Identify which cell holds the provided text, then report its (x, y) central coordinate. 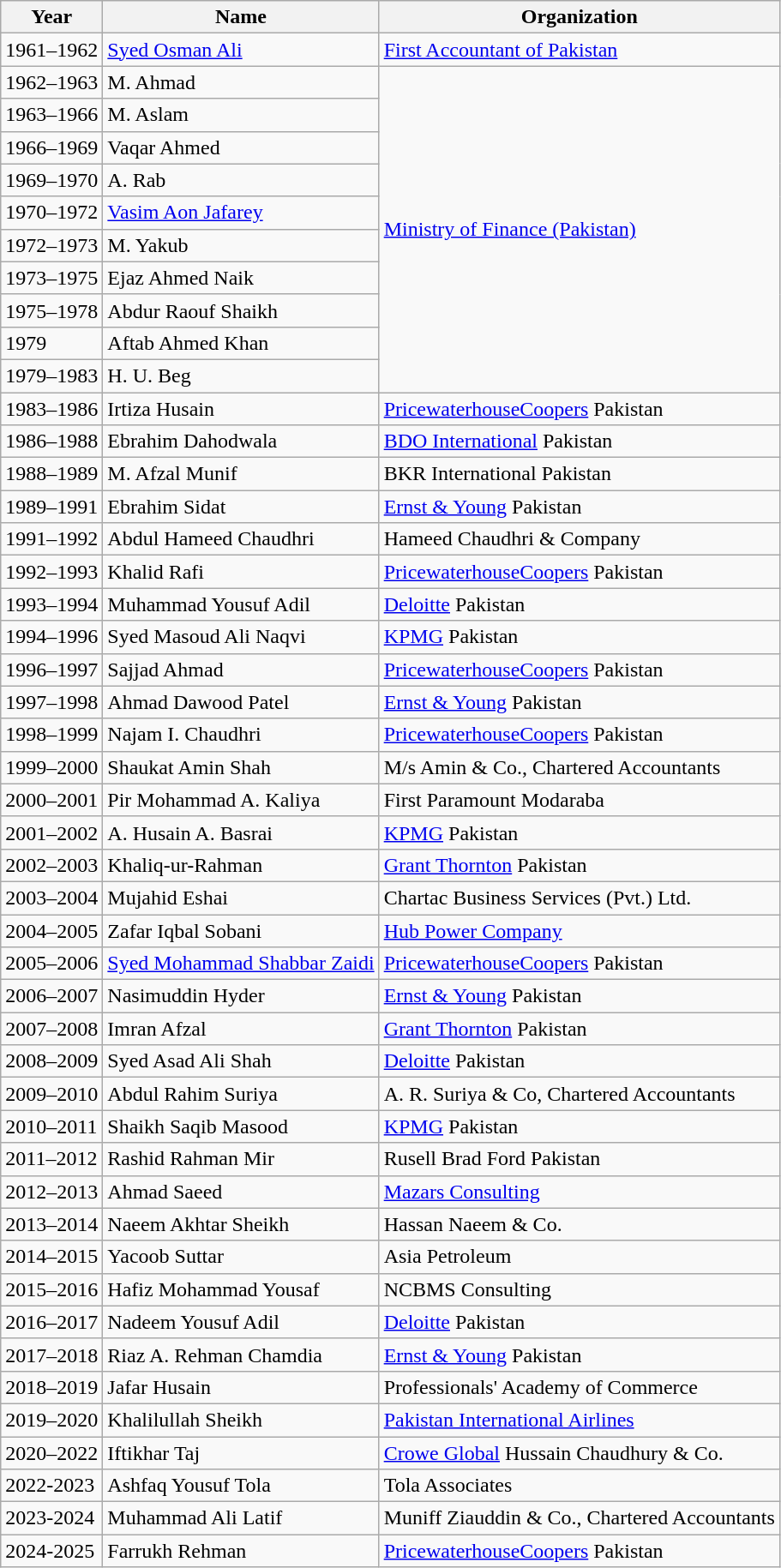
Ebrahim Sidat (241, 507)
2003–2004 (51, 898)
1991–1992 (51, 539)
NCBMS Consulting (580, 1289)
M. Afzal Munif (241, 474)
Crowe Global Hussain Chaudhury & Co. (580, 1453)
Chartac Business Services (Pvt.) Ltd. (580, 898)
Ejaz Ahmed Naik (241, 278)
1996–1997 (51, 670)
Vasim Aon Jafarey (241, 213)
First Accountant of Pakistan (580, 50)
Tola Associates (580, 1486)
1962–1963 (51, 82)
2024-2025 (51, 1551)
1994–1996 (51, 637)
1998–1999 (51, 735)
Mazars Consulting (580, 1192)
Year (51, 17)
Asia Petroleum (580, 1257)
Nadeem Yousuf Adil (241, 1322)
Name (241, 17)
2017–2018 (51, 1355)
2015–2016 (51, 1289)
2004–2005 (51, 930)
Pakistan International Airlines (580, 1420)
1970–1972 (51, 213)
Syed Masoud Ali Naqvi (241, 637)
Jafar Husain (241, 1387)
1992–1993 (51, 572)
Nasimuddin Hyder (241, 996)
Farrukh Rehman (241, 1551)
2014–2015 (51, 1257)
Ahmad Dawood Patel (241, 702)
2005–2006 (51, 964)
1986–1988 (51, 442)
A. Husain A. Basrai (241, 832)
Rusell Brad Ford Pakistan (580, 1159)
Syed Osman Ali (241, 50)
Ahmad Saeed (241, 1192)
Khaliq-ur-Rahman (241, 865)
2018–2019 (51, 1387)
1989–1991 (51, 507)
Muniff Ziauddin & Co., Chartered Accountants (580, 1518)
M/s Amin & Co., Chartered Accountants (580, 767)
Riaz A. Rehman Chamdia (241, 1355)
1961–1962 (51, 50)
2019–2020 (51, 1420)
M. Ahmad (241, 82)
1999–2000 (51, 767)
Muhammad Yousuf Adil (241, 604)
1963–1966 (51, 115)
1969–1970 (51, 180)
Syed Asad Ali Shah (241, 1061)
Irtiza Husain (241, 409)
Khalid Rafi (241, 572)
2011–2012 (51, 1159)
1983–1986 (51, 409)
1973–1975 (51, 278)
Abdul Hameed Chaudhri (241, 539)
Naeem Akhtar Sheikh (241, 1224)
M. Aslam (241, 115)
Hub Power Company (580, 930)
Abdul Rahim Suriya (241, 1094)
Muhammad Ali Latif (241, 1518)
First Paramount Modaraba (580, 800)
Pir Mohammad A. Kaliya (241, 800)
2010–2011 (51, 1126)
Ebrahim Dahodwala (241, 442)
1966–1969 (51, 147)
Najam I. Chaudhri (241, 735)
Rashid Rahman Mir (241, 1159)
2012–2013 (51, 1192)
2002–2003 (51, 865)
1988–1989 (51, 474)
Shaukat Amin Shah (241, 767)
Hafiz Mohammad Yousaf (241, 1289)
1993–1994 (51, 604)
Vaqar Ahmed (241, 147)
1972–1973 (51, 245)
1997–1998 (51, 702)
Ashfaq Yousuf Tola (241, 1486)
A. Rab (241, 180)
1979–1983 (51, 375)
2013–2014 (51, 1224)
Organization (580, 17)
Aftab Ahmed Khan (241, 343)
H. U. Beg (241, 375)
2016–2017 (51, 1322)
2009–2010 (51, 1094)
Iftikhar Taj (241, 1453)
Abdur Raouf Shaikh (241, 310)
1975–1978 (51, 310)
Shaikh Saqib Masood (241, 1126)
BKR International Pakistan (580, 474)
2020–2022 (51, 1453)
M. Yakub (241, 245)
Zafar Iqbal Sobani (241, 930)
2023-2024 (51, 1518)
BDO International Pakistan (580, 442)
Hassan Naeem & Co. (580, 1224)
2001–2002 (51, 832)
Ministry of Finance (Pakistan) (580, 230)
Khalilullah Sheikh (241, 1420)
Professionals' Academy of Commerce (580, 1387)
2000–2001 (51, 800)
Mujahid Eshai (241, 898)
2022-2023 (51, 1486)
Sajjad Ahmad (241, 670)
1979 (51, 343)
Hameed Chaudhri & Company (580, 539)
2006–2007 (51, 996)
2008–2009 (51, 1061)
Syed Mohammad Shabbar Zaidi (241, 964)
A. R. Suriya & Co, Chartered Accountants (580, 1094)
2007–2008 (51, 1029)
Imran Afzal (241, 1029)
Yacoob Suttar (241, 1257)
